From the cell containing the given text, extract its center point as (X, Y) coordinate. 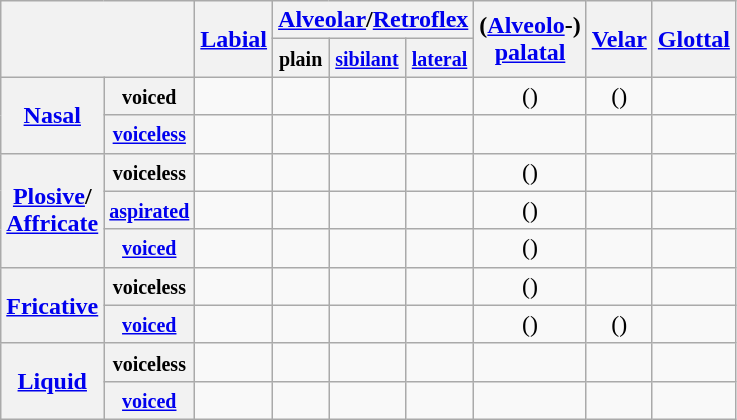
Fricative (52, 305)
aspirated (150, 210)
lateral (440, 58)
sibilant (368, 58)
Liquid (52, 381)
Plosive/Affricate (52, 210)
Labial (234, 39)
Nasal (52, 115)
Alveolar/Retroflex (374, 20)
Glottal (694, 39)
Velar (619, 39)
plain (301, 58)
(Alveolo-)palatal (530, 39)
